Provide the (x, y) coordinate of the cell's center where the given text is located.  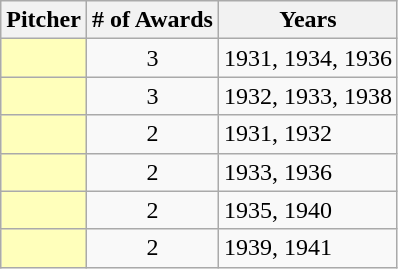
1931, 1932 (308, 134)
Pitcher (44, 20)
1932, 1933, 1938 (308, 96)
1933, 1936 (308, 172)
Years (308, 20)
1931, 1934, 1936 (308, 58)
1939, 1941 (308, 248)
# of Awards (152, 20)
1935, 1940 (308, 210)
